Provide the (x, y) coordinate of the cell's center where the given text is located.  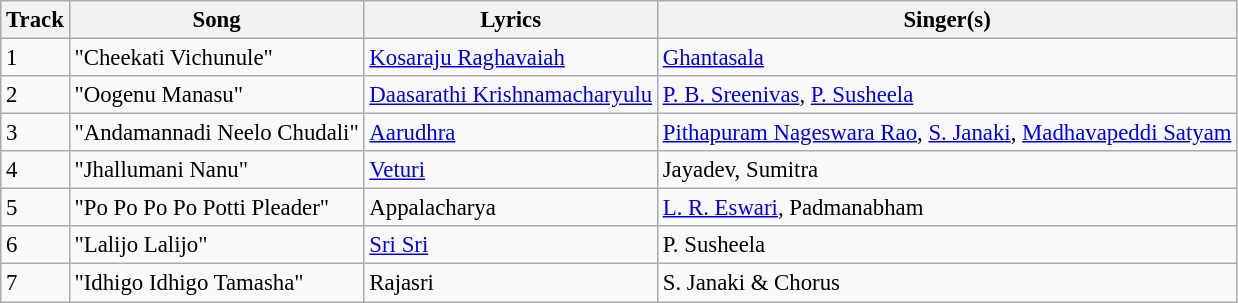
5 (35, 208)
Kosaraju Raghavaiah (510, 58)
Track (35, 20)
2 (35, 95)
"Oogenu Manasu" (216, 95)
1 (35, 58)
"Andamannadi Neelo Chudali" (216, 133)
Daasarathi Krishnamacharyulu (510, 95)
Sri Sri (510, 245)
Lyrics (510, 20)
Ghantasala (946, 58)
Jayadev, Sumitra (946, 170)
"Cheekati Vichunule" (216, 58)
"Po Po Po Po Potti Pleader" (216, 208)
P. B. Sreenivas, P. Susheela (946, 95)
4 (35, 170)
L. R. Eswari, Padmanabham (946, 208)
Pithapuram Nageswara Rao, S. Janaki, Madhavapeddi Satyam (946, 133)
Veturi (510, 170)
"Jhallumani Nanu" (216, 170)
3 (35, 133)
7 (35, 283)
S. Janaki & Chorus (946, 283)
P. Susheela (946, 245)
Appalacharya (510, 208)
Song (216, 20)
Singer(s) (946, 20)
Rajasri (510, 283)
"Idhigo Idhigo Tamasha" (216, 283)
6 (35, 245)
Aarudhra (510, 133)
"Lalijo Lalijo" (216, 245)
